Output the (X, Y) coordinate of the center of the cell containing the given text.  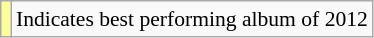
Indicates best performing album of 2012 (192, 19)
